Detect which cell encompasses the target text, then output its [x, y] center coordinate. 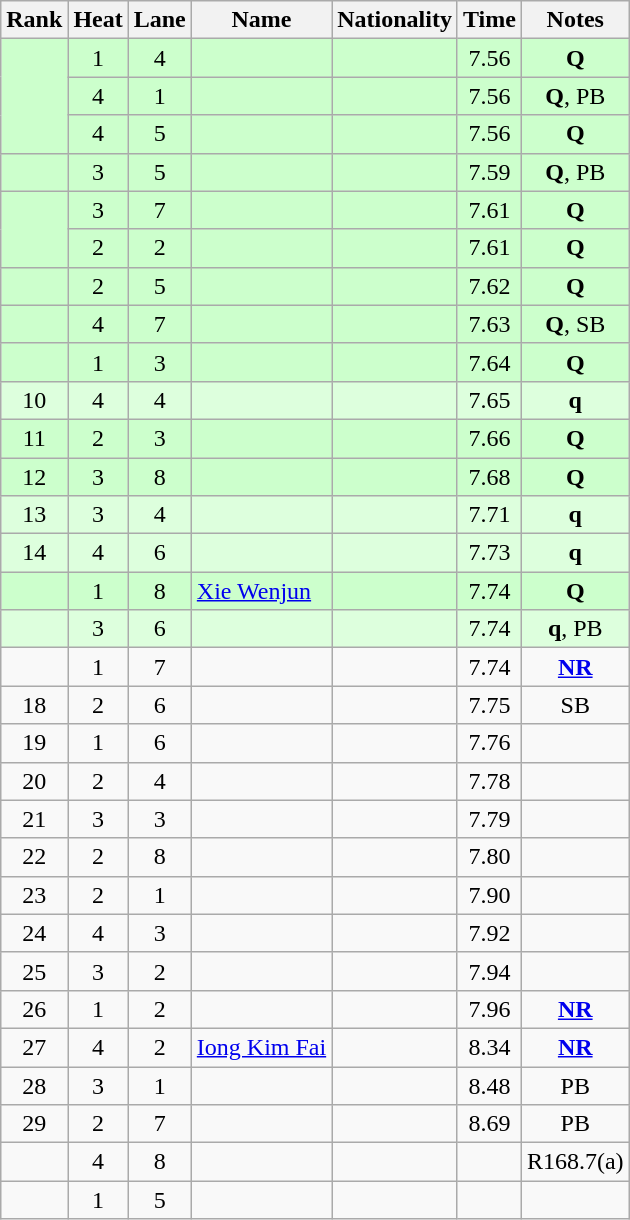
Rank [34, 20]
Iong Kim Fai [261, 1047]
18 [34, 705]
Time [489, 20]
7.94 [489, 971]
Lane [160, 20]
13 [34, 515]
23 [34, 895]
12 [34, 477]
7.78 [489, 781]
28 [34, 1085]
SB [575, 705]
7.76 [489, 743]
19 [34, 743]
20 [34, 781]
R168.7(a) [575, 1162]
q, PB [575, 629]
8.34 [489, 1047]
22 [34, 857]
Q, SB [575, 324]
7.79 [489, 819]
7.90 [489, 895]
7.63 [489, 324]
26 [34, 1009]
7.80 [489, 857]
Notes [575, 20]
Nationality [395, 20]
8.69 [489, 1124]
7.73 [489, 553]
7.62 [489, 286]
29 [34, 1124]
27 [34, 1047]
25 [34, 971]
7.75 [489, 705]
Heat [98, 20]
24 [34, 933]
7.66 [489, 438]
7.65 [489, 400]
21 [34, 819]
7.96 [489, 1009]
11 [34, 438]
7.92 [489, 933]
Xie Wenjun [261, 591]
10 [34, 400]
Name [261, 20]
7.68 [489, 477]
7.64 [489, 362]
8.48 [489, 1085]
7.71 [489, 515]
7.59 [489, 172]
14 [34, 553]
